Detect which cell encompasses the target text, then output its (x, y) center coordinate. 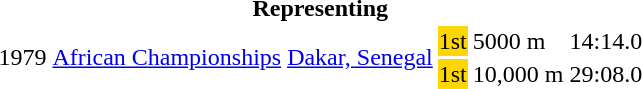
10,000 m (518, 74)
5000 m (518, 41)
Dakar, Senegal (360, 58)
African Championships (167, 58)
